Detect which cell encompasses the target text, then output its (X, Y) center coordinate. 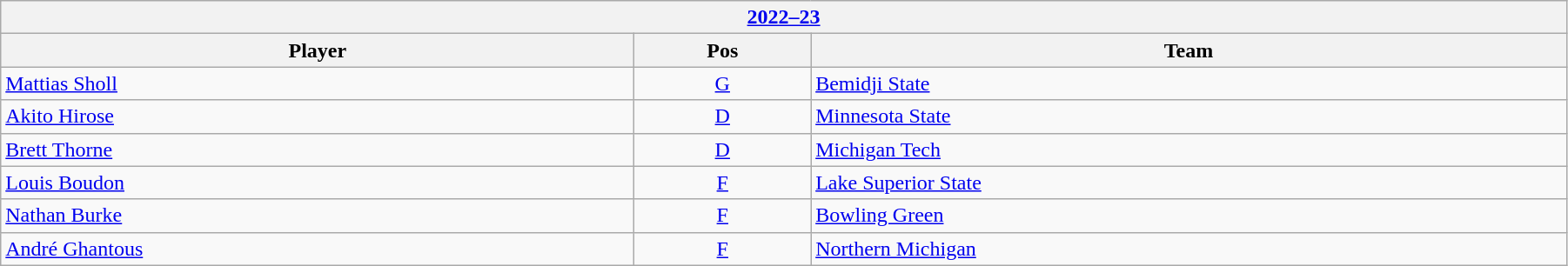
Team (1189, 50)
Bemidji State (1189, 83)
Bowling Green (1189, 216)
Michigan Tech (1189, 150)
Minnesota State (1189, 116)
Lake Superior State (1189, 183)
2022–23 (784, 17)
Player (318, 50)
André Ghantous (318, 249)
Akito Hirose (318, 116)
Pos (722, 50)
Northern Michigan (1189, 249)
Brett Thorne (318, 150)
G (722, 83)
Mattias Sholl (318, 83)
Louis Boudon (318, 183)
Nathan Burke (318, 216)
